For the text-containing cell, return its midpoint in (X, Y) coordinate format. 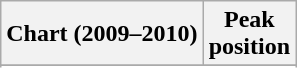
Peakposition (249, 34)
Chart (2009–2010) (102, 34)
